Pinpoint the cell where the given text exists, returning its (X, Y) midpoint coordinate. 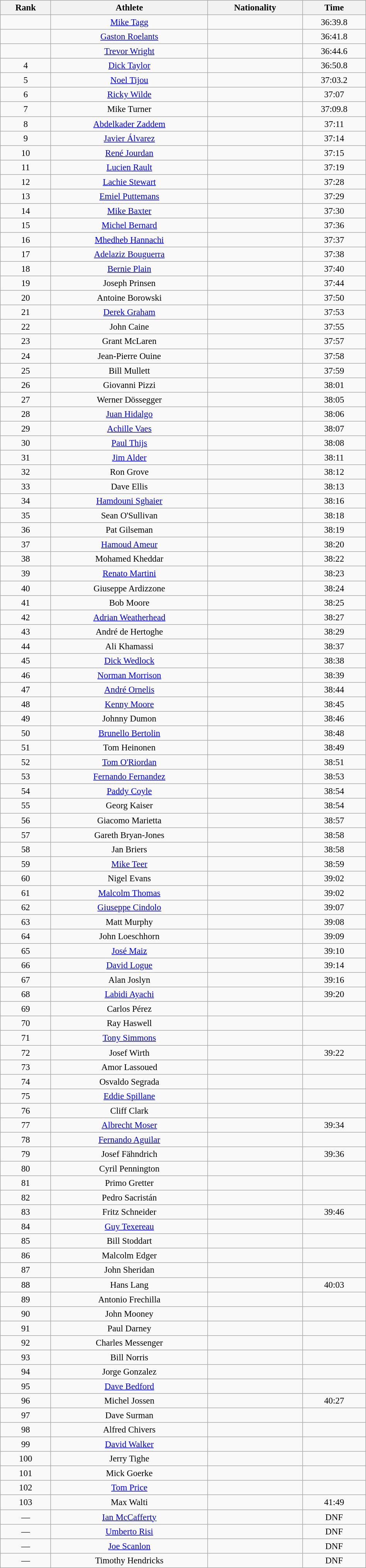
71 (25, 1038)
37:11 (334, 124)
38:23 (334, 574)
60 (25, 879)
Bob Moore (129, 603)
38 (25, 559)
6 (25, 95)
97 (25, 1416)
38:19 (334, 530)
Rank (25, 8)
Giovanni Pizzi (129, 385)
Mike Tagg (129, 22)
Mohamed Kheddar (129, 559)
Gaston Roelants (129, 37)
Hamdouni Sghaier (129, 501)
Bill Stoddart (129, 1241)
Carlos Pérez (129, 1009)
Tony Simmons (129, 1038)
5 (25, 80)
Dave Ellis (129, 487)
37 (25, 545)
78 (25, 1140)
12 (25, 182)
Josef Wirth (129, 1053)
38:11 (334, 457)
38:24 (334, 588)
50 (25, 733)
61 (25, 893)
82 (25, 1198)
37:53 (334, 312)
Amor Lassoued (129, 1067)
36:44.6 (334, 51)
Brunello Bertolin (129, 733)
45 (25, 661)
Johnny Dumon (129, 719)
49 (25, 719)
Fernando Fernandez (129, 777)
8 (25, 124)
Alan Joslyn (129, 980)
90 (25, 1314)
38:07 (334, 428)
Primo Gretter (129, 1183)
Max Walti (129, 1502)
74 (25, 1082)
28 (25, 414)
Josef Fähndrich (129, 1154)
68 (25, 994)
Paddy Coyle (129, 791)
37:09.8 (334, 109)
37:03.2 (334, 80)
13 (25, 196)
Sean O'Sullivan (129, 516)
36:41.8 (334, 37)
4 (25, 66)
Renato Martini (129, 574)
88 (25, 1285)
21 (25, 312)
38:57 (334, 820)
Pat Gilseman (129, 530)
Jorge Gonzalez (129, 1372)
44 (25, 646)
Ali Khamassi (129, 646)
Michel Bernard (129, 225)
43 (25, 632)
41:49 (334, 1502)
John Loeschhorn (129, 936)
Joseph Prinsen (129, 283)
39:20 (334, 994)
10 (25, 153)
Guy Texereau (129, 1227)
18 (25, 269)
29 (25, 428)
Dick Taylor (129, 66)
37:15 (334, 153)
Fernando Aguilar (129, 1140)
Jan Briers (129, 849)
André Ornelis (129, 690)
Noel Tijou (129, 80)
38:49 (334, 748)
David Walker (129, 1444)
55 (25, 806)
15 (25, 225)
Grant McLaren (129, 342)
37:50 (334, 298)
51 (25, 748)
Kenny Moore (129, 704)
Hamoud Ameur (129, 545)
19 (25, 283)
62 (25, 908)
Time (334, 8)
86 (25, 1256)
69 (25, 1009)
Nigel Evans (129, 879)
Ron Grove (129, 472)
85 (25, 1241)
37:28 (334, 182)
32 (25, 472)
38:01 (334, 385)
Lachie Stewart (129, 182)
José Maiz (129, 951)
Jean-Pierre Ouine (129, 356)
Mike Teer (129, 864)
Mick Goerke (129, 1473)
11 (25, 167)
96 (25, 1401)
Javier Álvarez (129, 138)
37:14 (334, 138)
Dave Bedford (129, 1386)
38:46 (334, 719)
40:03 (334, 1285)
38:37 (334, 646)
Malcolm Thomas (129, 893)
14 (25, 211)
39:09 (334, 936)
38:20 (334, 545)
Giuseppe Ardizzone (129, 588)
John Caine (129, 327)
31 (25, 457)
Pedro Sacristán (129, 1198)
103 (25, 1502)
47 (25, 690)
Albrecht Moser (129, 1125)
38:48 (334, 733)
92 (25, 1343)
Paul Thijs (129, 443)
Antonio Frechilla (129, 1299)
38:38 (334, 661)
42 (25, 617)
37:59 (334, 371)
38:45 (334, 704)
95 (25, 1386)
Tom Price (129, 1488)
Timothy Hendricks (129, 1560)
37:40 (334, 269)
38:05 (334, 400)
38:44 (334, 690)
Athlete (129, 8)
7 (25, 109)
41 (25, 603)
38:13 (334, 487)
Malcolm Edger (129, 1256)
Ian McCafferty (129, 1517)
38:27 (334, 617)
38:53 (334, 777)
Alfred Chivers (129, 1430)
20 (25, 298)
33 (25, 487)
81 (25, 1183)
Matt Murphy (129, 922)
John Mooney (129, 1314)
Gareth Bryan-Jones (129, 835)
38:08 (334, 443)
Adrian Weatherhead (129, 617)
54 (25, 791)
38:59 (334, 864)
Ricky Wilde (129, 95)
38:39 (334, 675)
Osvaldo Segrada (129, 1082)
9 (25, 138)
37:29 (334, 196)
67 (25, 980)
Georg Kaiser (129, 806)
25 (25, 371)
Achille Vaes (129, 428)
46 (25, 675)
Umberto Risi (129, 1531)
93 (25, 1357)
64 (25, 936)
65 (25, 951)
René Jourdan (129, 153)
37:36 (334, 225)
Tom Heinonen (129, 748)
38:51 (334, 762)
Ray Haswell (129, 1023)
Bill Mullett (129, 371)
75 (25, 1096)
Adelaziz Bouguerra (129, 254)
39:22 (334, 1053)
38:06 (334, 414)
37:37 (334, 240)
37:58 (334, 356)
38:22 (334, 559)
63 (25, 922)
39:08 (334, 922)
58 (25, 849)
39:10 (334, 951)
37:44 (334, 283)
91 (25, 1328)
Jerry Tighe (129, 1459)
Mhedheb Hannachi (129, 240)
David Logue (129, 965)
57 (25, 835)
Dave Surman (129, 1416)
36 (25, 530)
72 (25, 1053)
99 (25, 1444)
Tom O'Riordan (129, 762)
Derek Graham (129, 312)
38:16 (334, 501)
Lucien Rault (129, 167)
26 (25, 385)
56 (25, 820)
73 (25, 1067)
16 (25, 240)
53 (25, 777)
102 (25, 1488)
84 (25, 1227)
Charles Messenger (129, 1343)
37:07 (334, 95)
38:25 (334, 603)
36:39.8 (334, 22)
17 (25, 254)
Nationality (255, 8)
24 (25, 356)
Jim Alder (129, 457)
23 (25, 342)
40:27 (334, 1401)
22 (25, 327)
Fritz Schneider (129, 1212)
76 (25, 1111)
37:19 (334, 167)
Bernie Plain (129, 269)
Norman Morrison (129, 675)
Cyril Pennington (129, 1168)
79 (25, 1154)
Hans Lang (129, 1285)
39:46 (334, 1212)
35 (25, 516)
48 (25, 704)
37:57 (334, 342)
John Sheridan (129, 1270)
70 (25, 1023)
Bill Norris (129, 1357)
37:55 (334, 327)
Werner Dössegger (129, 400)
39:16 (334, 980)
87 (25, 1270)
80 (25, 1168)
94 (25, 1372)
Paul Darney (129, 1328)
66 (25, 965)
37:38 (334, 254)
39 (25, 574)
39:07 (334, 908)
40 (25, 588)
34 (25, 501)
36:50.8 (334, 66)
39:36 (334, 1154)
Joe Scanlon (129, 1546)
77 (25, 1125)
Dick Wedlock (129, 661)
Eddie Spillane (129, 1096)
89 (25, 1299)
52 (25, 762)
Giacomo Marietta (129, 820)
30 (25, 443)
83 (25, 1212)
27 (25, 400)
Michel Jossen (129, 1401)
Mike Baxter (129, 211)
59 (25, 864)
100 (25, 1459)
Abdelkader Zaddem (129, 124)
38:29 (334, 632)
39:14 (334, 965)
André de Hertoghe (129, 632)
Cliff Clark (129, 1111)
37:30 (334, 211)
38:12 (334, 472)
Giuseppe Cindolo (129, 908)
38:18 (334, 516)
Juan Hidalgo (129, 414)
101 (25, 1473)
Antoine Borowski (129, 298)
Trevor Wright (129, 51)
Emiel Puttemans (129, 196)
98 (25, 1430)
Mike Turner (129, 109)
39:34 (334, 1125)
Labidi Ayachi (129, 994)
